Identify which cell holds the provided text, then report its [X, Y] central coordinate. 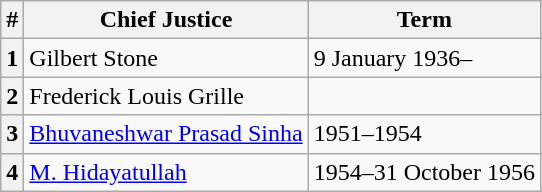
Frederick Louis Grille [166, 96]
1954–31 October 1956 [424, 172]
M. Hidayatullah [166, 172]
Term [424, 20]
2 [12, 96]
4 [12, 172]
9 January 1936– [424, 58]
1951–1954 [424, 134]
1 [12, 58]
3 [12, 134]
# [12, 20]
Bhuvaneshwar Prasad Sinha [166, 134]
Chief Justice [166, 20]
Gilbert Stone [166, 58]
